For the text-containing cell, return its midpoint in (x, y) coordinate format. 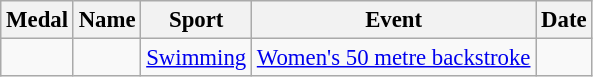
Women's 50 metre backstroke (394, 58)
Event (394, 20)
Date (564, 20)
Medal (38, 20)
Swimming (196, 58)
Name (107, 20)
Sport (196, 20)
